Locate the cell with the specified text and output its (X, Y) center coordinate. 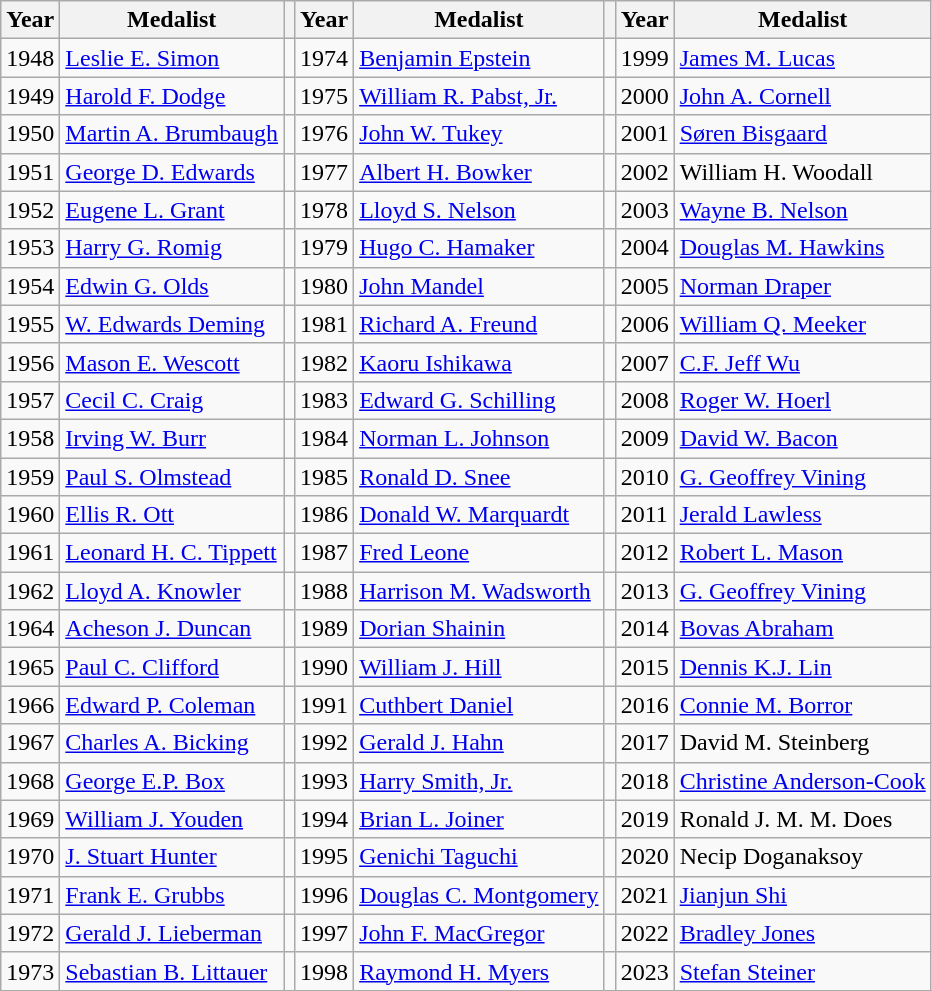
W. Edwards Deming (172, 324)
1952 (30, 210)
2000 (644, 96)
1957 (30, 400)
Albert H. Bowker (479, 172)
William Q. Meeker (802, 324)
2008 (644, 400)
Roger W. Hoerl (802, 400)
1968 (30, 781)
1980 (324, 286)
1988 (324, 591)
Harry Smith, Jr. (479, 781)
1958 (30, 438)
2010 (644, 477)
J. Stuart Hunter (172, 857)
1995 (324, 857)
2011 (644, 515)
1974 (324, 58)
1970 (30, 857)
Charles A. Bicking (172, 743)
2002 (644, 172)
Harold F. Dodge (172, 96)
1994 (324, 819)
Paul C. Clifford (172, 667)
Brian L. Joiner (479, 819)
William J. Youden (172, 819)
James M. Lucas (802, 58)
Leslie E. Simon (172, 58)
Harrison M. Wadsworth (479, 591)
2019 (644, 819)
1984 (324, 438)
Ellis R. Ott (172, 515)
2007 (644, 362)
1996 (324, 895)
2005 (644, 286)
1990 (324, 667)
1976 (324, 134)
Irving W. Burr (172, 438)
Gerald J. Hahn (479, 743)
Paul S. Olmstead (172, 477)
1967 (30, 743)
Edwin G. Olds (172, 286)
1989 (324, 629)
Douglas C. Montgomery (479, 895)
2016 (644, 705)
Raymond H. Myers (479, 971)
Jerald Lawless (802, 515)
Necip Doganaksoy (802, 857)
Leonard H. C. Tippett (172, 553)
Harry G. Romig (172, 248)
1969 (30, 819)
Acheson J. Duncan (172, 629)
1956 (30, 362)
Ronald D. Snee (479, 477)
1978 (324, 210)
1960 (30, 515)
Sebastian B. Littauer (172, 971)
Eugene L. Grant (172, 210)
Richard A. Freund (479, 324)
1975 (324, 96)
Kaoru Ishikawa (479, 362)
2021 (644, 895)
Dennis K.J. Lin (802, 667)
Lloyd S. Nelson (479, 210)
1971 (30, 895)
1972 (30, 933)
1985 (324, 477)
William R. Pabst, Jr. (479, 96)
Gerald J. Lieberman (172, 933)
John A. Cornell (802, 96)
Donald W. Marquardt (479, 515)
Jianjun Shi (802, 895)
1955 (30, 324)
Norman Draper (802, 286)
Connie M. Borror (802, 705)
1982 (324, 362)
Douglas M. Hawkins (802, 248)
2013 (644, 591)
Søren Bisgaard (802, 134)
1962 (30, 591)
1948 (30, 58)
2006 (644, 324)
John W. Tukey (479, 134)
2018 (644, 781)
Benjamin Epstein (479, 58)
John F. MacGregor (479, 933)
2014 (644, 629)
1981 (324, 324)
Edward G. Schilling (479, 400)
2020 (644, 857)
Wayne B. Nelson (802, 210)
1991 (324, 705)
Stefan Steiner (802, 971)
2015 (644, 667)
1965 (30, 667)
1966 (30, 705)
1954 (30, 286)
Edward P. Coleman (172, 705)
1999 (644, 58)
1997 (324, 933)
Genichi Taguchi (479, 857)
1951 (30, 172)
Martin A. Brumbaugh (172, 134)
2003 (644, 210)
1950 (30, 134)
1983 (324, 400)
2017 (644, 743)
William J. Hill (479, 667)
1998 (324, 971)
George E.P. Box (172, 781)
Cuthbert Daniel (479, 705)
1987 (324, 553)
C.F. Jeff Wu (802, 362)
Christine Anderson-Cook (802, 781)
Cecil C. Craig (172, 400)
1986 (324, 515)
Bradley Jones (802, 933)
1977 (324, 172)
1979 (324, 248)
1992 (324, 743)
William H. Woodall (802, 172)
1949 (30, 96)
Robert L. Mason (802, 553)
David M. Steinberg (802, 743)
2009 (644, 438)
2001 (644, 134)
David W. Bacon (802, 438)
2004 (644, 248)
1973 (30, 971)
Mason E. Wescott (172, 362)
Ronald J. M. M. Does (802, 819)
Fred Leone (479, 553)
2012 (644, 553)
George D. Edwards (172, 172)
1961 (30, 553)
Hugo C. Hamaker (479, 248)
1993 (324, 781)
Norman L. Johnson (479, 438)
Frank E. Grubbs (172, 895)
John Mandel (479, 286)
1953 (30, 248)
Bovas Abraham (802, 629)
Lloyd A. Knowler (172, 591)
2023 (644, 971)
1964 (30, 629)
2022 (644, 933)
1959 (30, 477)
Dorian Shainin (479, 629)
